Extract the [x, y] coordinate from the center of the cell holding the provided text.  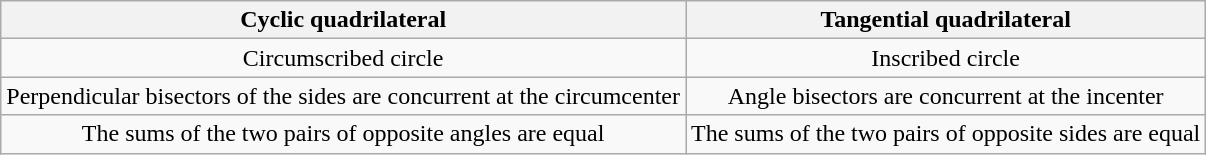
Cyclic quadrilateral [344, 20]
Inscribed circle [946, 58]
Tangential quadrilateral [946, 20]
Circumscribed circle [344, 58]
The sums of the two pairs of opposite sides are equal [946, 134]
Angle bisectors are concurrent at the incenter [946, 96]
Perpendicular bisectors of the sides are concurrent at the circumcenter [344, 96]
The sums of the two pairs of opposite angles are equal [344, 134]
